Locate the cell with the specified text and output its [X, Y] center coordinate. 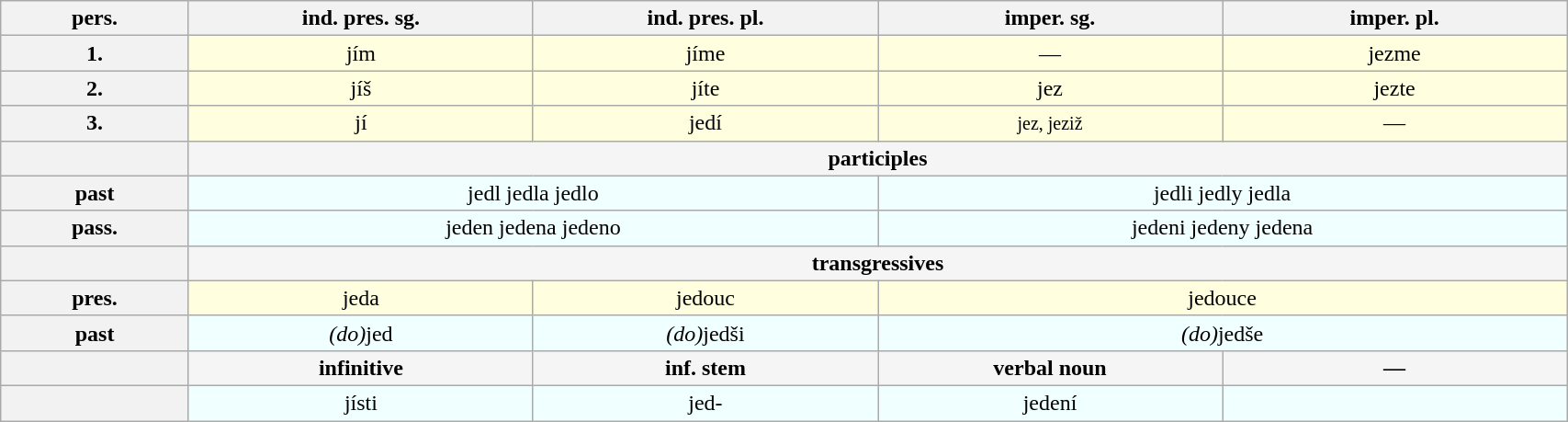
jedl jedla jedlo [533, 193]
1. [96, 53]
pers. [96, 18]
jeden jedena jedeno [533, 228]
jezte [1394, 88]
pres. [96, 298]
(do)jedše [1223, 333]
jím [360, 53]
jez [1051, 88]
verbal noun [1051, 368]
infinitive [360, 368]
imper. sg. [1051, 18]
jez, jeziž [1051, 123]
transgressives [877, 263]
ind. pres. sg. [360, 18]
jíš [360, 88]
jí [360, 123]
(do)jedši [705, 333]
jedí [705, 123]
jed- [705, 403]
participles [877, 158]
pass. [96, 228]
ind. pres. pl. [705, 18]
jedeni jedeny jedena [1223, 228]
3. [96, 123]
imper. pl. [1394, 18]
jedouc [705, 298]
jíte [705, 88]
jíme [705, 53]
jedouce [1223, 298]
inf. stem [705, 368]
jezme [1394, 53]
jeda [360, 298]
(do)jed [360, 333]
jedení [1051, 403]
2. [96, 88]
jísti [360, 403]
jedli jedly jedla [1223, 193]
